Return the (x, y) coordinate for the center point of the cell that contains the specified text.  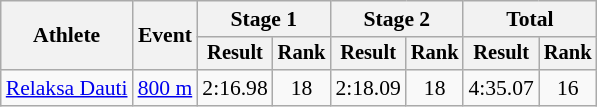
4:35.07 (500, 88)
2:16.98 (234, 88)
Event (166, 36)
Stage 1 (264, 19)
16 (568, 88)
800 m (166, 88)
Stage 2 (396, 19)
Relaksa Dauti (67, 88)
Athlete (67, 36)
Total (530, 19)
2:18.09 (368, 88)
